Capture the cell that displays the provided text and extract its [x, y] central coordinate. 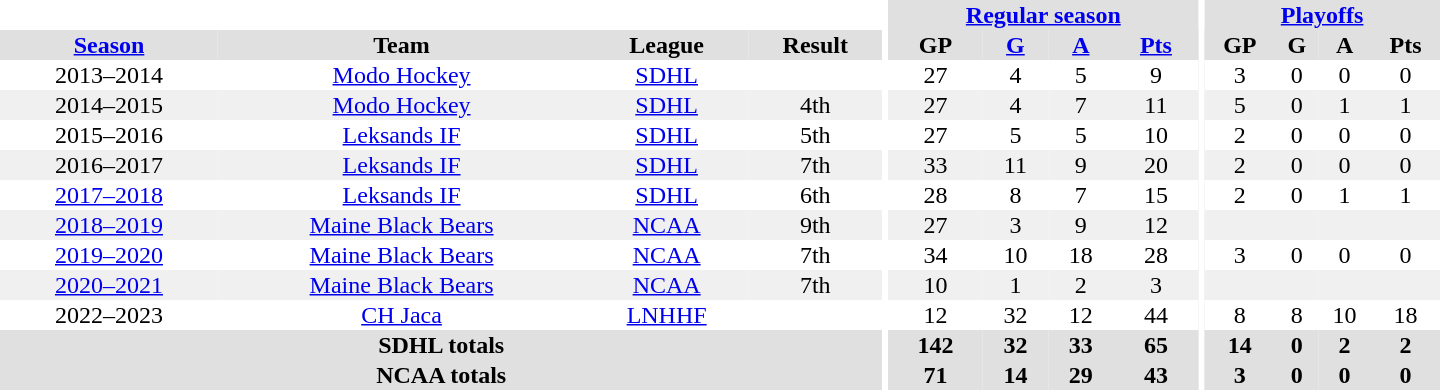
6th [815, 195]
43 [1156, 375]
2015–2016 [109, 135]
2016–2017 [109, 165]
Result [815, 45]
4th [815, 105]
71 [935, 375]
15 [1156, 195]
2020–2021 [109, 285]
29 [1080, 375]
Regular season [1043, 15]
2019–2020 [109, 255]
2017–2018 [109, 195]
2018–2019 [109, 225]
CH Jaca [402, 315]
142 [935, 345]
SDHL totals [441, 345]
2013–2014 [109, 75]
65 [1156, 345]
34 [935, 255]
LNHHF [666, 315]
Team [402, 45]
League [666, 45]
2014–2015 [109, 105]
20 [1156, 165]
2022–2023 [109, 315]
5th [815, 135]
Playoffs [1322, 15]
44 [1156, 315]
9th [815, 225]
NCAA totals [441, 375]
Season [109, 45]
